Return (X, Y) of the center of cell containing provided text 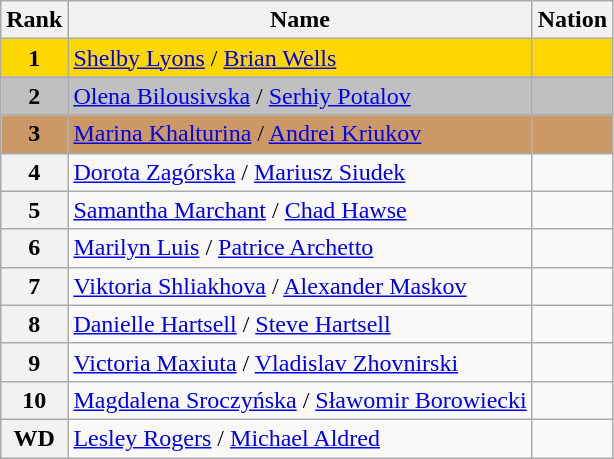
Magdalena Sroczyńska / Sławomir Borowiecki (300, 400)
10 (34, 400)
8 (34, 324)
Nation (572, 20)
Rank (34, 20)
Danielle Hartsell / Steve Hartsell (300, 324)
Viktoria Shliakhova / Alexander Maskov (300, 286)
1 (34, 58)
Marilyn Luis / Patrice Archetto (300, 248)
Shelby Lyons / Brian Wells (300, 58)
9 (34, 362)
Olena Bilousivska / Serhiy Potalov (300, 96)
4 (34, 172)
WD (34, 438)
2 (34, 96)
Samantha Marchant / Chad Hawse (300, 210)
Dorota Zagórska / Mariusz Siudek (300, 172)
6 (34, 248)
5 (34, 210)
Lesley Rogers / Michael Aldred (300, 438)
Marina Khalturina / Andrei Kriukov (300, 134)
Name (300, 20)
3 (34, 134)
7 (34, 286)
Victoria Maxiuta / Vladislav Zhovnirski (300, 362)
